Search for the cell housing the specified text and yield its [X, Y] center coordinate. 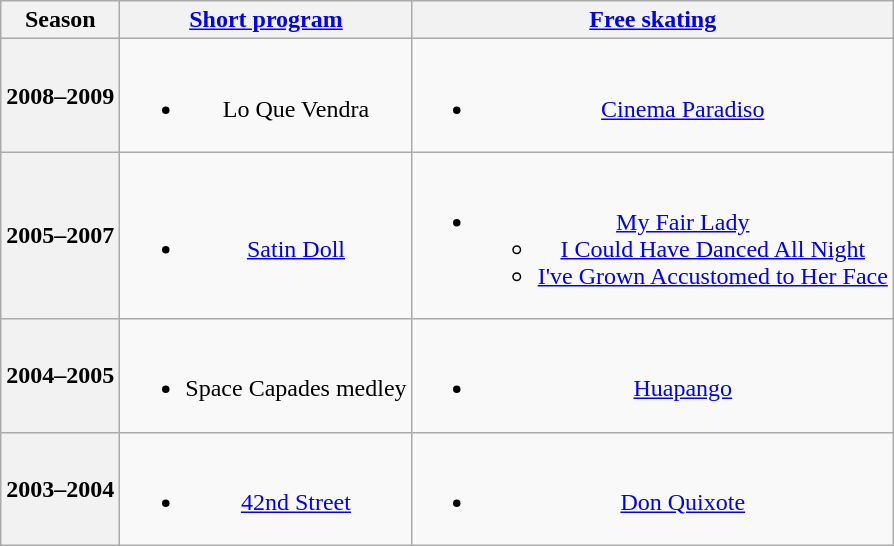
42nd Street [266, 488]
2005–2007 [60, 236]
2004–2005 [60, 376]
My Fair Lady I Could Have Danced All NightI've Grown Accustomed to Her Face [652, 236]
Season [60, 20]
Short program [266, 20]
Don Quixote [652, 488]
2003–2004 [60, 488]
Satin Doll [266, 236]
Space Capades medley [266, 376]
Cinema Paradiso [652, 96]
Huapango [652, 376]
Free skating [652, 20]
2008–2009 [60, 96]
Lo Que Vendra [266, 96]
